Capture the cell that displays the provided text and extract its (x, y) central coordinate. 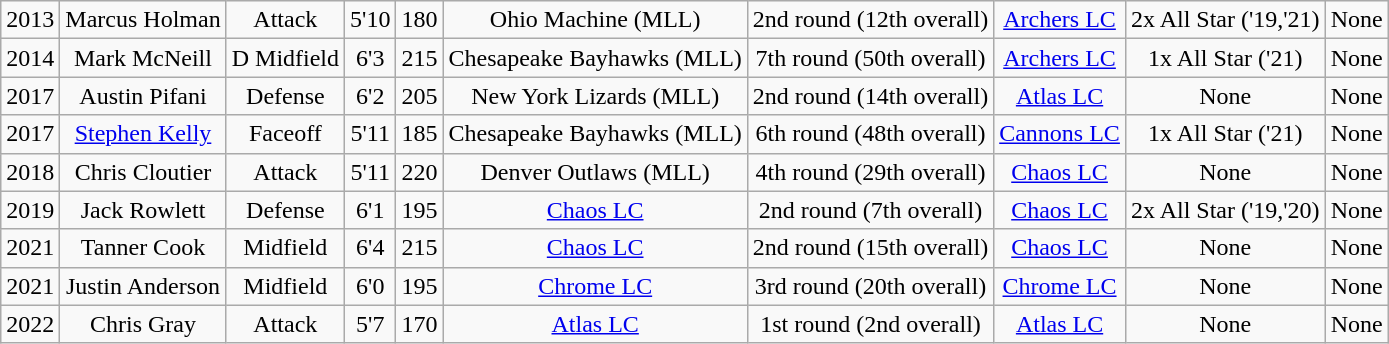
180 (420, 20)
6'1 (370, 210)
2x All Star ('19,'20) (1225, 210)
Chris Gray (143, 324)
2nd round (14th overall) (870, 96)
7th round (50th overall) (870, 58)
New York Lizards (MLL) (595, 96)
Chris Cloutier (143, 172)
Marcus Holman (143, 20)
Tanner Cook (143, 248)
D Midfield (285, 58)
2019 (30, 210)
Denver Outlaws (MLL) (595, 172)
5'10 (370, 20)
2018 (30, 172)
2013 (30, 20)
2nd round (12th overall) (870, 20)
2nd round (7th overall) (870, 210)
Justin Anderson (143, 286)
6'2 (370, 96)
Faceoff (285, 134)
4th round (29th overall) (870, 172)
Jack Rowlett (143, 210)
Stephen Kelly (143, 134)
6'0 (370, 286)
Ohio Machine (MLL) (595, 20)
170 (420, 324)
Mark McNeill (143, 58)
205 (420, 96)
220 (420, 172)
Austin Pifani (143, 96)
2x All Star ('19,'21) (1225, 20)
1st round (2nd overall) (870, 324)
2014 (30, 58)
3rd round (20th overall) (870, 286)
2022 (30, 324)
185 (420, 134)
5'7 (370, 324)
6'3 (370, 58)
Cannons LC (1060, 134)
6th round (48th overall) (870, 134)
6'4 (370, 248)
2nd round (15th overall) (870, 248)
